Search for the cell housing the specified text and yield its [x, y] center coordinate. 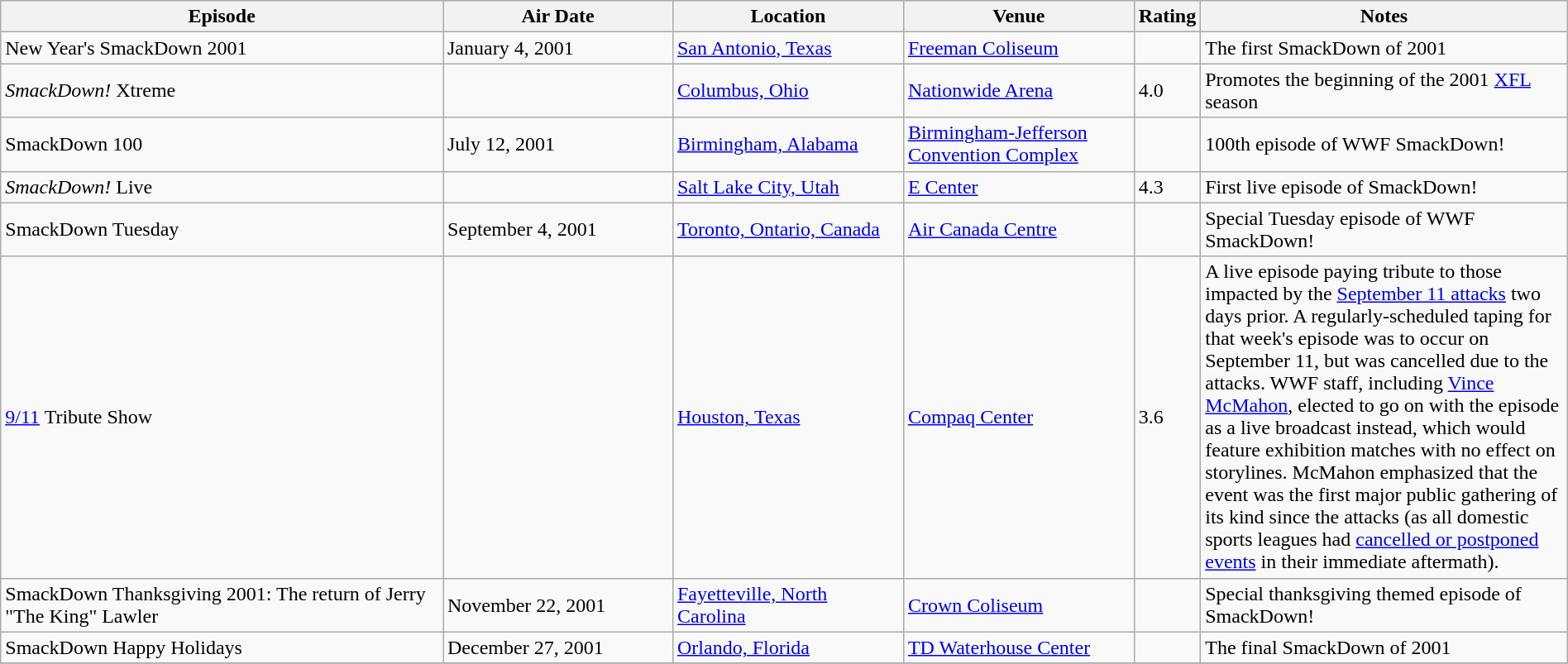
The final SmackDown of 2001 [1384, 647]
4.0 [1167, 91]
SmackDown Tuesday [222, 230]
Toronto, Ontario, Canada [787, 230]
Episode [222, 17]
November 22, 2001 [558, 605]
Promotes the beginning of the 2001 XFL season [1384, 91]
The first SmackDown of 2001 [1384, 48]
SmackDown! Live [222, 187]
First live episode of SmackDown! [1384, 187]
July 12, 2001 [558, 144]
100th episode of WWF SmackDown! [1384, 144]
Orlando, Florida [787, 647]
E Center [1019, 187]
Crown Coliseum [1019, 605]
TD Waterhouse Center [1019, 647]
Special Tuesday episode of WWF SmackDown! [1384, 230]
New Year's SmackDown 2001 [222, 48]
Nationwide Arena [1019, 91]
Venue [1019, 17]
Fayetteville, North Carolina [787, 605]
Location [787, 17]
Air Canada Centre [1019, 230]
4.3 [1167, 187]
SmackDown Thanksgiving 2001: The return of Jerry "The King" Lawler [222, 605]
Rating [1167, 17]
SmackDown 100 [222, 144]
Birmingham-Jefferson Convention Complex [1019, 144]
Freeman Coliseum [1019, 48]
SmackDown Happy Holidays [222, 647]
3.6 [1167, 417]
9/11 Tribute Show [222, 417]
Air Date [558, 17]
Birmingham, Alabama [787, 144]
Compaq Center [1019, 417]
Columbus, Ohio [787, 91]
January 4, 2001 [558, 48]
Houston, Texas [787, 417]
Salt Lake City, Utah [787, 187]
SmackDown! Xtreme [222, 91]
December 27, 2001 [558, 647]
Notes [1384, 17]
September 4, 2001 [558, 230]
San Antonio, Texas [787, 48]
Special thanksgiving themed episode of SmackDown! [1384, 605]
